Output the (X, Y) coordinate of the center of the cell containing the given text.  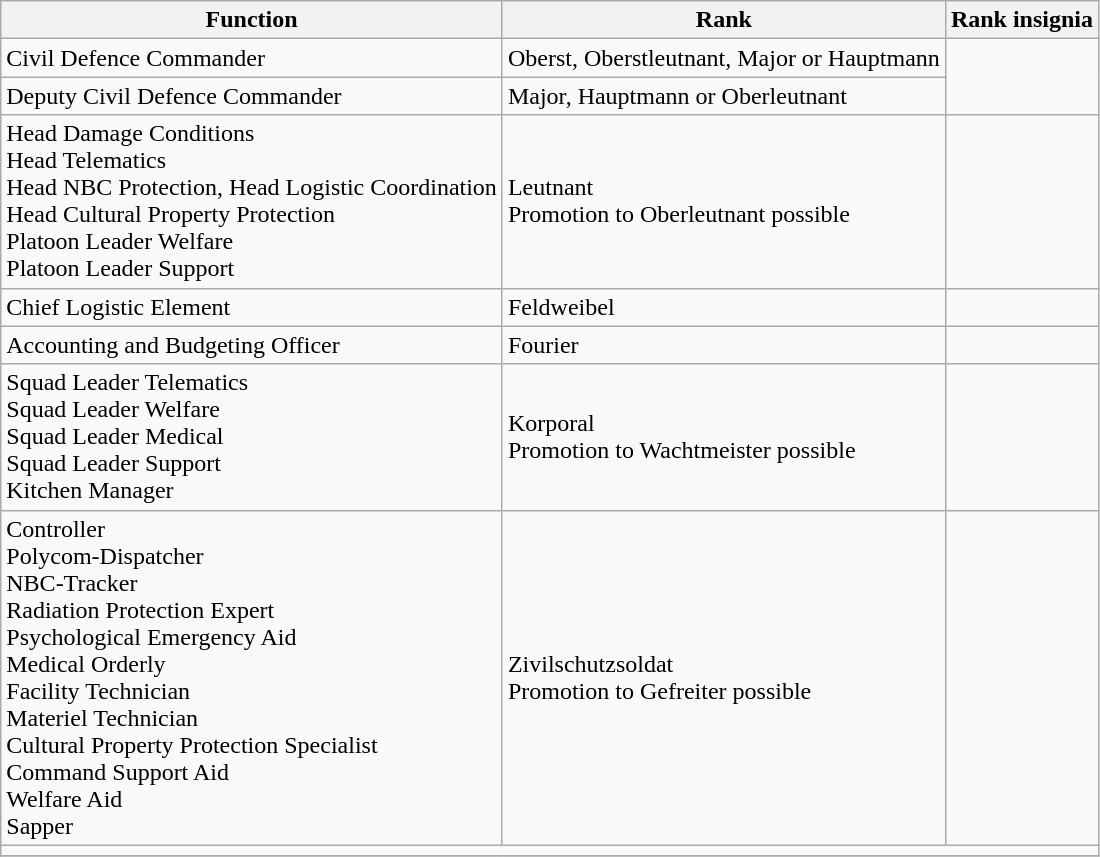
KorporalPromotion to Wachtmeister possible (724, 437)
Major, Hauptmann or Oberleutnant (724, 96)
Feldweibel (724, 307)
Rank insignia (1022, 20)
Squad Leader TelematicsSquad Leader WelfareSquad Leader MedicalSquad Leader SupportKitchen Manager (252, 437)
Fourier (724, 345)
LeutnantPromotion to Oberleutnant possible (724, 202)
Rank (724, 20)
Chief Logistic Element (252, 307)
Oberst, Oberstleutnant, Major or Hauptmann (724, 58)
Civil Defence Commander (252, 58)
Deputy Civil Defence Commander (252, 96)
Function (252, 20)
ZivilschutzsoldatPromotion to Gefreiter possible (724, 678)
Accounting and Budgeting Officer (252, 345)
